Locate the cell with the specified text and output its (X, Y) center coordinate. 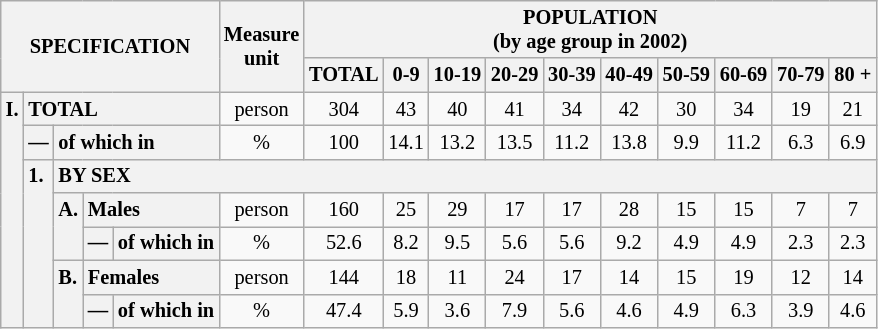
160 (344, 210)
B. (68, 294)
12 (800, 277)
0-9 (406, 75)
Measure unit (262, 46)
70-79 (800, 75)
42 (628, 109)
304 (344, 109)
13.8 (628, 142)
13.2 (458, 142)
20-29 (514, 75)
3.9 (800, 311)
144 (344, 277)
80 + (852, 75)
8.2 (406, 243)
40 (458, 109)
30 (686, 109)
I. (12, 210)
52.6 (344, 243)
29 (458, 210)
9.9 (686, 142)
9.5 (458, 243)
Males (151, 210)
30-39 (572, 75)
6.9 (852, 142)
9.2 (628, 243)
11 (458, 277)
41 (514, 109)
POPULATION (by age group in 2002) (590, 29)
47.4 (344, 311)
14.1 (406, 142)
3.6 (458, 311)
43 (406, 109)
60-69 (744, 75)
21 (852, 109)
28 (628, 210)
40-49 (628, 75)
Females (151, 277)
A. (68, 226)
SPECIFICATION (110, 46)
100 (344, 142)
13.5 (514, 142)
50-59 (686, 75)
7.9 (514, 311)
18 (406, 277)
BY SEX (466, 176)
1. (38, 243)
25 (406, 210)
5.9 (406, 311)
10-19 (458, 75)
24 (514, 277)
